For the text-containing cell, return its midpoint in [X, Y] coordinate format. 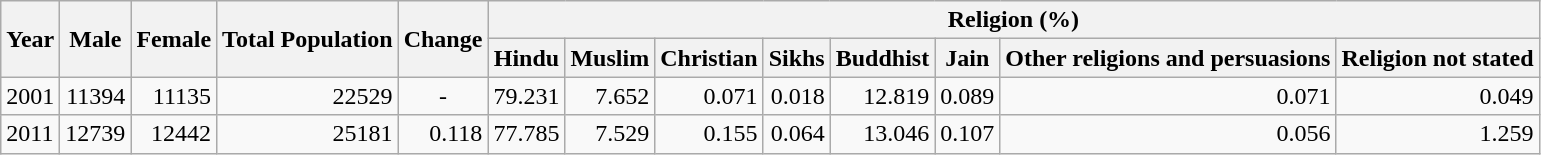
Hindu [526, 58]
13.046 [882, 134]
22529 [308, 96]
Muslim [610, 58]
0.155 [709, 134]
0.089 [968, 96]
2001 [30, 96]
Total Population [308, 39]
25181 [308, 134]
11394 [96, 96]
0.018 [796, 96]
- [443, 96]
7.652 [610, 96]
79.231 [526, 96]
Change [443, 39]
Buddhist [882, 58]
7.529 [610, 134]
12.819 [882, 96]
Other religions and persuasions [1168, 58]
77.785 [526, 134]
Sikhs [796, 58]
Religion (%) [1014, 20]
Female [174, 39]
12739 [96, 134]
12442 [174, 134]
2011 [30, 134]
Jain [968, 58]
Male [96, 39]
Christian [709, 58]
11135 [174, 96]
0.118 [443, 134]
0.107 [968, 134]
0.056 [1168, 134]
1.259 [1438, 134]
0.049 [1438, 96]
Religion not stated [1438, 58]
0.064 [796, 134]
Year [30, 39]
